Return [X, Y] of the center of cell containing provided text 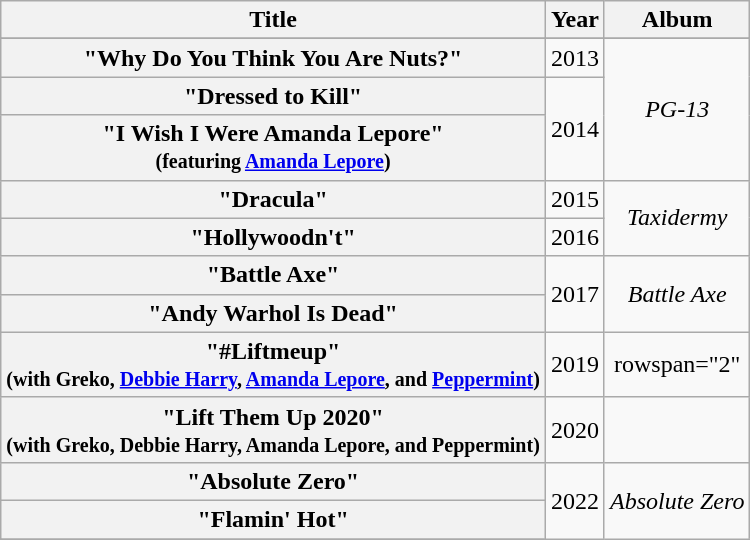
"Absolute Zero" [274, 481]
rowspan="2" [677, 364]
2013 [574, 58]
"I Wish I Were Amanda Lepore"(featuring Amanda Lepore) [274, 148]
2022 [574, 500]
Title [274, 20]
2014 [574, 128]
Absolute Zero [677, 500]
"Andy Warhol Is Dead" [274, 313]
Taxidermy [677, 218]
2015 [574, 199]
"Flamin' Hot" [274, 519]
PG-13 [677, 110]
"#Liftmeup"(with Greko, Debbie Harry, Amanda Lepore, and Peppermint) [274, 364]
2017 [574, 294]
2019 [574, 364]
"Dracula" [274, 199]
"Dressed to Kill" [274, 96]
2016 [574, 237]
2020 [574, 430]
"Hollywoodn't" [274, 237]
"Battle Axe" [274, 275]
Year [574, 20]
"Lift Them Up 2020"(with Greko, Debbie Harry, Amanda Lepore, and Peppermint) [274, 430]
Album [677, 20]
Battle Axe [677, 294]
"Why Do You Think You Are Nuts?" [274, 58]
